Identify which cell holds the provided text, then report its [x, y] central coordinate. 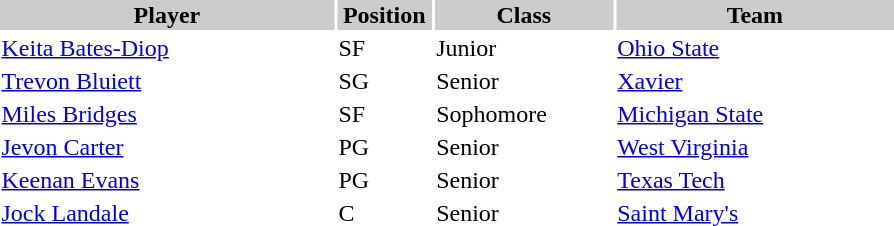
Keita Bates-Diop [167, 48]
West Virginia [755, 147]
Team [755, 15]
Xavier [755, 81]
Keenan Evans [167, 180]
Sophomore [524, 114]
Trevon Bluiett [167, 81]
Class [524, 15]
Texas Tech [755, 180]
Jevon Carter [167, 147]
Player [167, 15]
Position [384, 15]
SG [384, 81]
Miles Bridges [167, 114]
Junior [524, 48]
Ohio State [755, 48]
Michigan State [755, 114]
